Return [X, Y] of the center of cell containing provided text 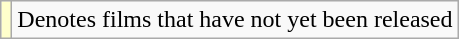
Denotes films that have not yet been released [235, 20]
